Detect which cell encompasses the target text, then output its [X, Y] center coordinate. 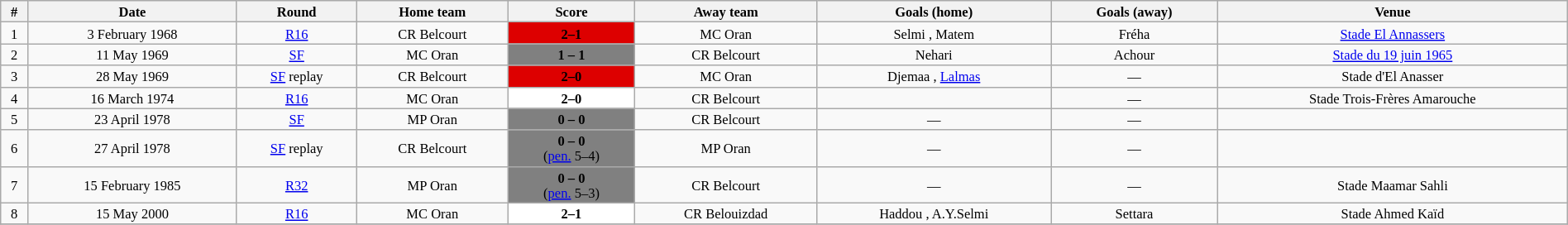
3 February 1968 [132, 33]
23 April 1978 [132, 119]
Stade du 19 juin 1965 [1393, 55]
Goals (away) [1135, 12]
16 March 1974 [132, 98]
CR Belouizdad [725, 213]
11 May 1969 [132, 55]
28 May 1969 [132, 76]
Goals (home) [935, 12]
7 [15, 184]
Home team [432, 12]
Djemaa , Lalmas [935, 76]
1 [15, 33]
0 – 0(pen. 5–4) [571, 148]
27 April 1978 [132, 148]
1 – 1 [571, 55]
2 [15, 55]
Stade Maamar Sahli [1393, 184]
3 [15, 76]
4 [15, 98]
Nehari [935, 55]
5 [15, 119]
Haddou , A.Y.Selmi [935, 213]
Selmi , Matem [935, 33]
Date [132, 12]
Stade Trois-Frères Amarouche [1393, 98]
Round [296, 12]
Settara [1135, 213]
Score [571, 12]
Stade Ahmed Kaïd [1393, 213]
Fréha [1135, 33]
8 [15, 213]
0 – 0 [571, 119]
Stade d'El Anasser [1393, 76]
6 [15, 148]
Venue [1393, 12]
Stade El Annassers [1393, 33]
15 May 2000 [132, 213]
R32 [296, 184]
# [15, 12]
Achour [1135, 55]
0 – 0(pen. 5–3) [571, 184]
15 February 1985 [132, 184]
Away team [725, 12]
